Return [X, Y] of the center of cell containing provided text 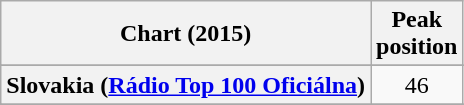
Chart (2015) [186, 34]
Slovakia (Rádio Top 100 Oficiálna) [186, 85]
Peakposition [417, 34]
46 [417, 85]
